Extract the (x, y) coordinate from the center of the cell holding the provided text.  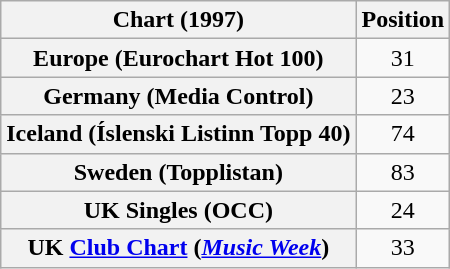
74 (403, 134)
83 (403, 172)
31 (403, 58)
Germany (Media Control) (178, 96)
Iceland (Íslenski Listinn Topp 40) (178, 134)
Position (403, 20)
Sweden (Topplistan) (178, 172)
Chart (1997) (178, 20)
UK Club Chart (Music Week) (178, 248)
Europe (Eurochart Hot 100) (178, 58)
33 (403, 248)
23 (403, 96)
UK Singles (OCC) (178, 210)
24 (403, 210)
